Return the [X, Y] coordinate for the center point of the cell that contains the specified text.  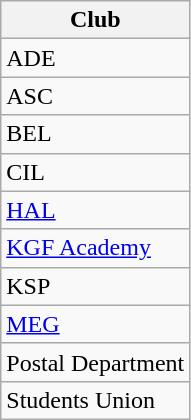
ADE [96, 58]
HAL [96, 210]
CIL [96, 172]
KGF Academy [96, 248]
KSP [96, 286]
BEL [96, 134]
Students Union [96, 400]
Club [96, 20]
MEG [96, 324]
ASC [96, 96]
Postal Department [96, 362]
